Return the (x, y) coordinate for the center point of the cell that contains the specified text.  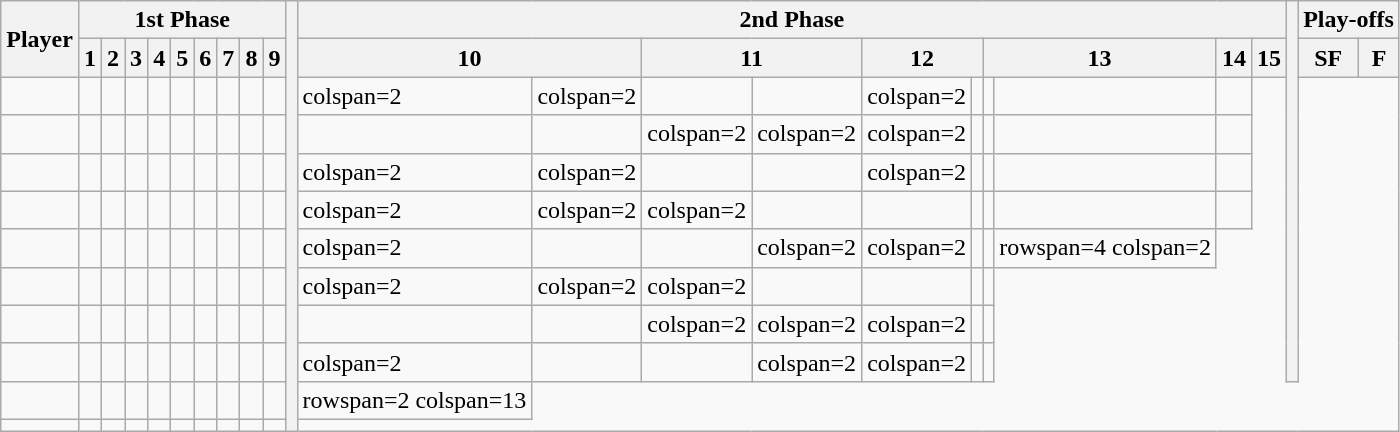
3 (136, 58)
7 (228, 58)
14 (1234, 58)
10 (470, 58)
4 (160, 58)
2nd Phase (792, 20)
8 (252, 58)
2 (114, 58)
9 (274, 58)
F (1379, 58)
11 (752, 58)
SF (1328, 58)
rowspan=4 colspan=2 (1106, 248)
15 (1268, 58)
Play-offs (1349, 20)
rowspan=2 colspan=13 (414, 400)
13 (1100, 58)
5 (182, 58)
1st Phase (182, 20)
1 (90, 58)
Player (40, 39)
6 (206, 58)
12 (922, 58)
